Provide the [X, Y] coordinate of the cell's center where the given text is located.  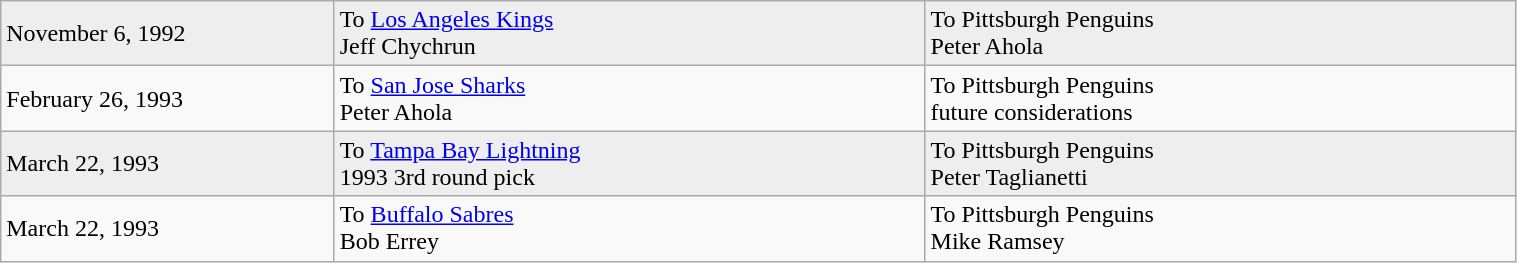
To San Jose SharksPeter Ahola [630, 98]
To Pittsburgh PenguinsMike Ramsey [1220, 228]
To Pittsburgh PenguinsPeter Taglianetti [1220, 164]
To Los Angeles KingsJeff Chychrun [630, 34]
To Buffalo SabresBob Errey [630, 228]
To Tampa Bay Lightning1993 3rd round pick [630, 164]
To Pittsburgh Penguinsfuture considerations [1220, 98]
To Pittsburgh PenguinsPeter Ahola [1220, 34]
February 26, 1993 [168, 98]
November 6, 1992 [168, 34]
